Output the (x, y) coordinate of the center of the cell containing the given text.  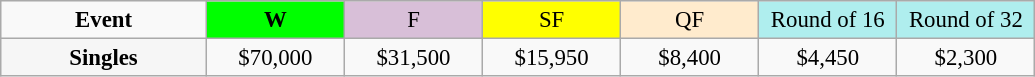
Singles (104, 58)
F (413, 20)
$31,500 (413, 58)
$8,400 (690, 58)
W (275, 20)
$15,950 (552, 58)
SF (552, 20)
Event (104, 20)
$4,450 (828, 58)
QF (690, 20)
$2,300 (966, 58)
Round of 16 (828, 20)
$70,000 (275, 58)
Round of 32 (966, 20)
